Return [x, y] of the center of cell containing provided text 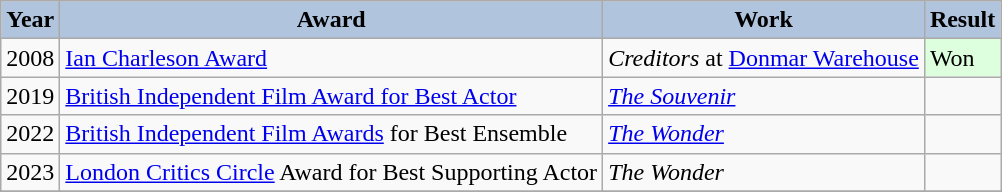
2022 [30, 134]
Award [332, 20]
London Critics Circle Award for Best Supporting Actor [332, 172]
2008 [30, 58]
Year [30, 20]
2023 [30, 172]
British Independent Film Award for Best Actor [332, 96]
2019 [30, 96]
Ian Charleson Award [332, 58]
Work [764, 20]
Creditors at Donmar Warehouse [764, 58]
Won [962, 58]
Result [962, 20]
The Souvenir [764, 96]
British Independent Film Awards for Best Ensemble [332, 134]
